Capture the cell that displays the provided text and extract its (X, Y) central coordinate. 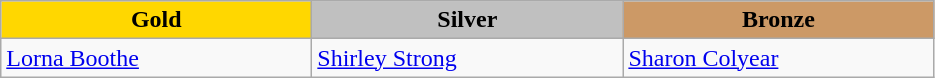
Silver (468, 20)
Gold (156, 20)
Lorna Boothe (156, 58)
Shirley Strong (468, 58)
Bronze (778, 20)
Sharon Colyear (778, 58)
